For the text-containing cell, return its midpoint in [X, Y] coordinate format. 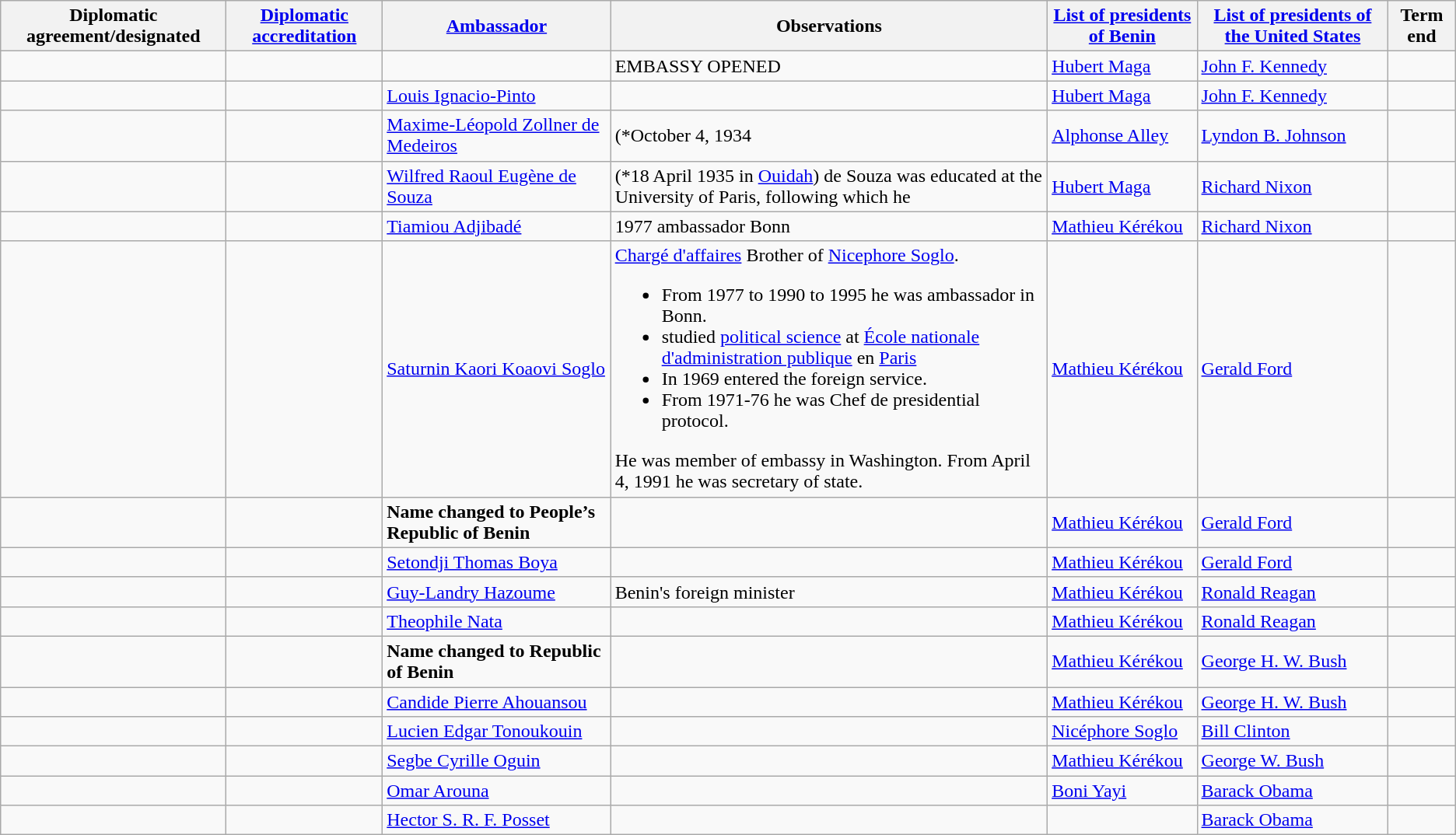
Candide Pierre Ahouansou [496, 702]
Setondji Thomas Boya [496, 562]
Lucien Edgar Tonoukouin [496, 732]
Ambassador [496, 26]
Theophile Nata [496, 621]
Maxime-Léopold Zollner de Medeiros [496, 135]
List of presidents of Benin [1122, 26]
Segbe Cyrille Oguin [496, 761]
Wilfred Raoul Eugène de Souza [496, 187]
Diplomatic accreditation [305, 26]
Omar Arouna [496, 791]
Bill Clinton [1293, 732]
Lyndon B. Johnson [1293, 135]
Alphonse Alley [1122, 135]
Louis Ignacio-Pinto [496, 96]
Name changed to Republic of Benin [496, 661]
Guy-Landry Hazoume [496, 592]
Term end [1422, 26]
Tiamiou Adjibadé [496, 226]
Saturnin Kaori Koaovi Soglo [496, 369]
Name changed to People’s Republic of Benin [496, 522]
Boni Yayi [1122, 791]
Diplomatic agreement/designated [114, 26]
Benin's foreign minister [829, 592]
1977 ambassador Bonn [829, 226]
(*October 4, 1934 [829, 135]
Observations [829, 26]
EMBASSY OPENED [829, 66]
George W. Bush [1293, 761]
List of presidents of the United States [1293, 26]
(*18 April 1935 in Ouidah) de Souza was educated at the University of Paris, following which he [829, 187]
Hector S. R. F. Posset [496, 820]
Nicéphore Soglo [1122, 732]
